Output the (x, y) coordinate of the center of the cell containing the given text.  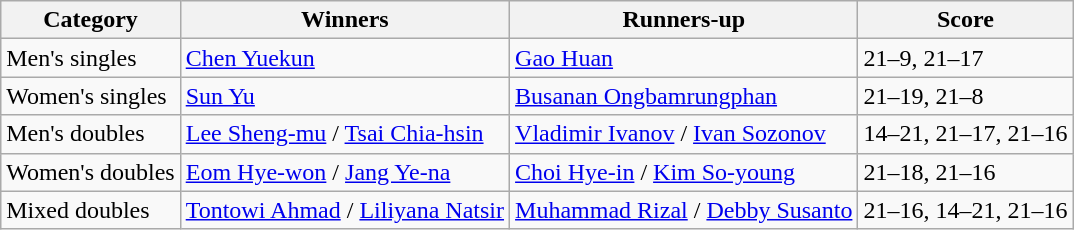
Women's singles (90, 96)
Choi Hye-in / Kim So-young (684, 172)
21–19, 21–8 (966, 96)
21–18, 21–16 (966, 172)
Category (90, 20)
Tontowi Ahmad / Liliyana Natsir (344, 210)
Men's doubles (90, 134)
Mixed doubles (90, 210)
Men's singles (90, 58)
Winners (344, 20)
Gao Huan (684, 58)
Eom Hye-won / Jang Ye-na (344, 172)
Muhammad Rizal / Debby Susanto (684, 210)
21–16, 14–21, 21–16 (966, 210)
Busanan Ongbamrungphan (684, 96)
Runners-up (684, 20)
21–9, 21–17 (966, 58)
Score (966, 20)
Chen Yuekun (344, 58)
Women's doubles (90, 172)
Sun Yu (344, 96)
Vladimir Ivanov / Ivan Sozonov (684, 134)
14–21, 21–17, 21–16 (966, 134)
Lee Sheng-mu / Tsai Chia-hsin (344, 134)
